Capture the cell that displays the provided text and extract its [X, Y] central coordinate. 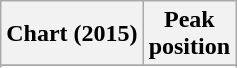
Peakposition [189, 34]
Chart (2015) [72, 34]
